Return (x, y) of the center of cell containing provided text 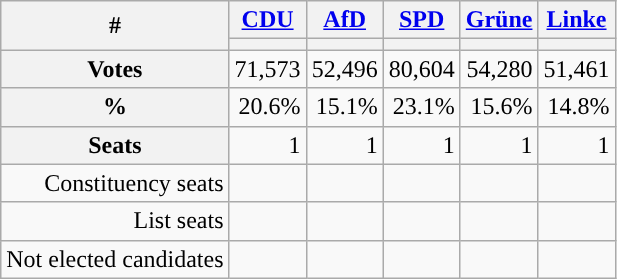
14.8% (576, 107)
Linke (576, 20)
80,604 (422, 69)
CDU (268, 20)
71,573 (268, 69)
Grüne (499, 20)
52,496 (344, 69)
15.6% (499, 107)
Not elected candidates (115, 259)
# (115, 26)
SPD (422, 20)
23.1% (422, 107)
Seats (115, 145)
% (115, 107)
List seats (115, 221)
20.6% (268, 107)
Constituency seats (115, 183)
54,280 (499, 69)
Votes (115, 69)
51,461 (576, 69)
AfD (344, 20)
15.1% (344, 107)
